Return (x, y) of the center of cell containing provided text 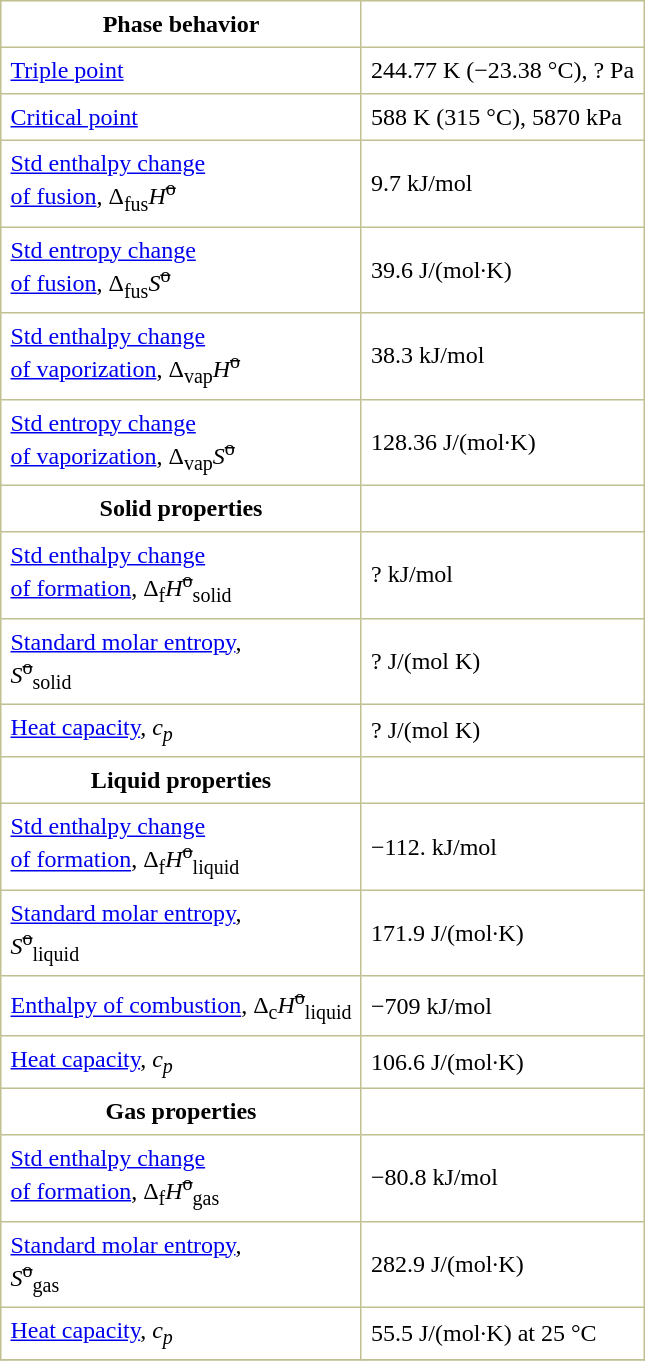
Solid properties (181, 508)
Standard molar entropy,Soliquid (181, 933)
−80.8 kJ/mol (502, 1178)
Standard molar entropy,Sogas (181, 1264)
Standard molar entropy,Sosolid (181, 661)
−709 kJ/mol (502, 1006)
Std entropy changeof vaporization, ΔvapSo (181, 442)
Std enthalpy changeof formation, ΔfHoliquid (181, 847)
244.77 K (−23.38 °C), ? Pa (502, 70)
171.9 J/(mol·K) (502, 933)
9.7 kJ/mol (502, 183)
128.36 J/(mol·K) (502, 442)
Std enthalpy changeof formation, ΔfHosolid (181, 575)
588 K (315 °C), 5870 kPa (502, 117)
39.6 J/(mol·K) (502, 270)
Critical point (181, 117)
Std enthalpy changeof fusion, ΔfusHo (181, 183)
−112. kJ/mol (502, 847)
106.6 J/(mol·K) (502, 1062)
Phase behavior (181, 24)
Std entropy changeof fusion, ΔfusSo (181, 270)
? kJ/mol (502, 575)
Gas properties (181, 1111)
282.9 J/(mol·K) (502, 1264)
55.5 J/(mol·K) at 25 °C (502, 1334)
Std enthalpy changeof vaporization, ΔvapHo (181, 356)
Enthalpy of combustion, ΔcHoliquid (181, 1006)
Triple point (181, 70)
38.3 kJ/mol (502, 356)
Std enthalpy changeof formation, ΔfHogas (181, 1178)
Liquid properties (181, 780)
